Return (x, y) of the center of cell containing provided text 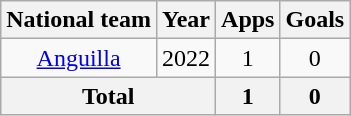
Total (108, 96)
Goals (315, 20)
National team (79, 20)
Apps (248, 20)
2022 (186, 58)
Year (186, 20)
Anguilla (79, 58)
